Return the (X, Y) coordinate for the center point of the cell that contains the specified text.  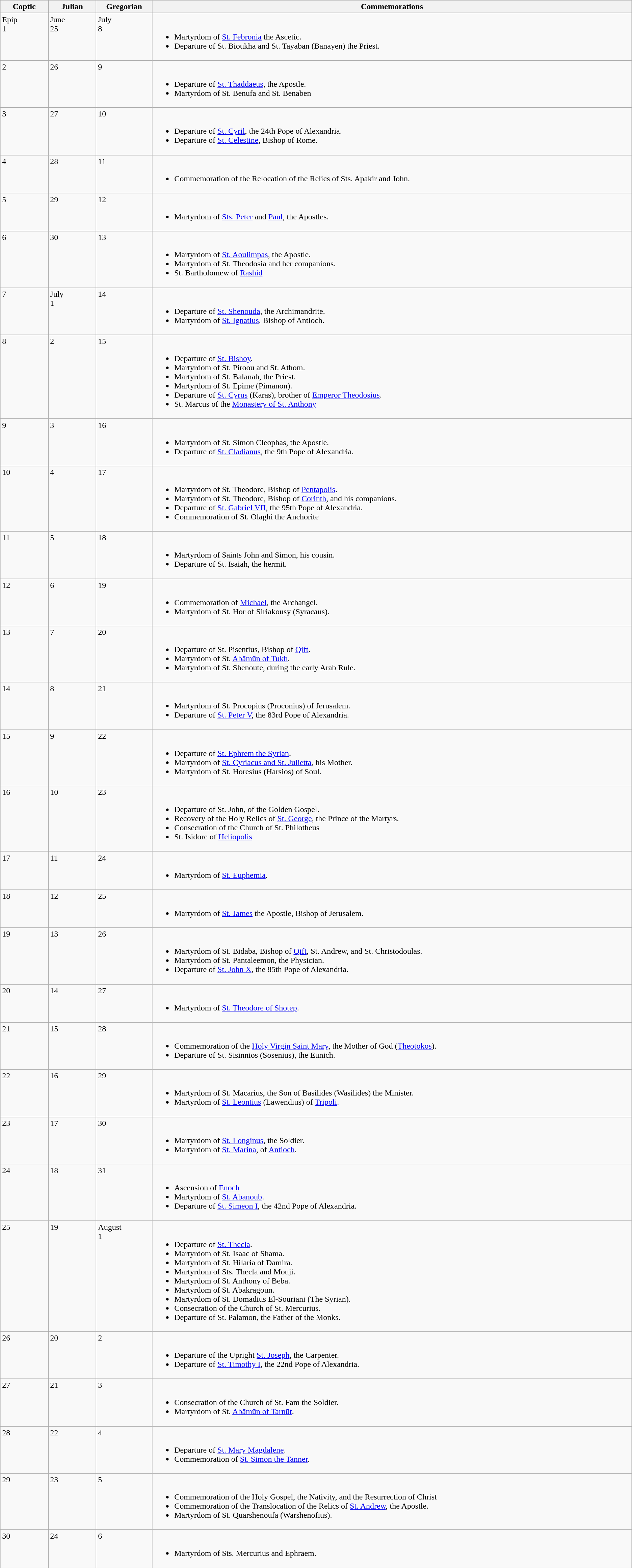
Martyrdom of St. Febronia the Ascetic.Departure of St. Bioukha and St. Tayaban (Banayen) the Priest. (392, 37)
Martyrdom of Sts. Peter and Paul, the Apostles. (392, 212)
Ascension of EnochMartyrdom of St. Abanoub.Departure of St. Simeon I, the 42nd Pope of Alexandria. (392, 1192)
Martyrdom of St. Euphemia. (392, 871)
Martyrdom of St. Longinus, the Soldier.Martyrdom of St. Marina, of Antioch. (392, 1140)
31 (124, 1192)
July1 (72, 311)
June25 (72, 37)
Departure of St. Mary Magdalene.Commemoration of St. Simon the Tanner. (392, 1450)
Commemoration of the Holy Virgin Saint Mary, the Mother of God (Theotokos).Departure of St. Sisinnios (Sosenius), the Eunich. (392, 1046)
Gregorian (124, 7)
Departure of the Upright St. Joseph, the Carpenter.Departure of St. Timothy I, the 22nd Pope of Alexandria. (392, 1355)
Martyrdom of St. Procopius (Proconius) of Jerusalem.Departure of St. Peter V, the 83rd Pope of Alexandria. (392, 706)
July8 (124, 37)
Martyrdom of St. James the Apostle, Bishop of Jerusalem. (392, 909)
Martyrdom of St. Simon Cleophas, the Apostle.Departure of St. Cladianus, the 9th Pope of Alexandria. (392, 442)
Julian (72, 7)
Coptic (24, 7)
Departure of St. Ephrem the Syrian.Martyrdom of St. Cyriacus and St. Julietta, his Mother.Martyrdom of St. Horesius (Harsios) of Soul. (392, 758)
Commemorations (392, 7)
Martyrdom of St. Aoulimpas, the Apostle.Martyrdom of St. Theodosia and her companions.St. Bartholomew of Rashid (392, 259)
Epip1 (24, 37)
Departure of St. Cyril, the 24th Pope of Alexandria.Departure of St. Celestine, Bishop of Rome. (392, 131)
Martyrdom of St. Macarius, the Son of Basilides (Wasilides) the Minister.Martyrdom of St. Leontius (Lawendius) of Tripoli. (392, 1093)
Martyrdom of St. Theodore of Shotep. (392, 1003)
Commemoration of the Relocation of the Relics of Sts. Apakir and John. (392, 174)
Departure of St. Thaddaeus, the Apostle.Martyrdom of St. Benufa and St. Benaben (392, 84)
Departure of St. Pisentius, Bishop of Qift.Martyrdom of St. Abāmūn of Tukh.Martyrdom of St. Shenoute, during the early Arab Rule. (392, 654)
Commemoration of Michael, the Archangel.Martyrdom of St. Hor of Siriakousy (Syracaus). (392, 602)
Departure of St. Shenouda, the Archimandrite.Martyrdom of St. Ignatius, Bishop of Antioch. (392, 311)
Martyrdom of Saints John and Simon, his cousin.Departure of St. Isaiah, the hermit. (392, 555)
August1 (124, 1276)
Consecration of the Church of St. Fam the Soldier.Martyrdom of St. Abāmūn of Tarnūt. (392, 1402)
Martyrdom of Sts. Mercurius and Ephraem. (392, 1549)
